Pinpoint the cell where the given text exists, returning its (x, y) midpoint coordinate. 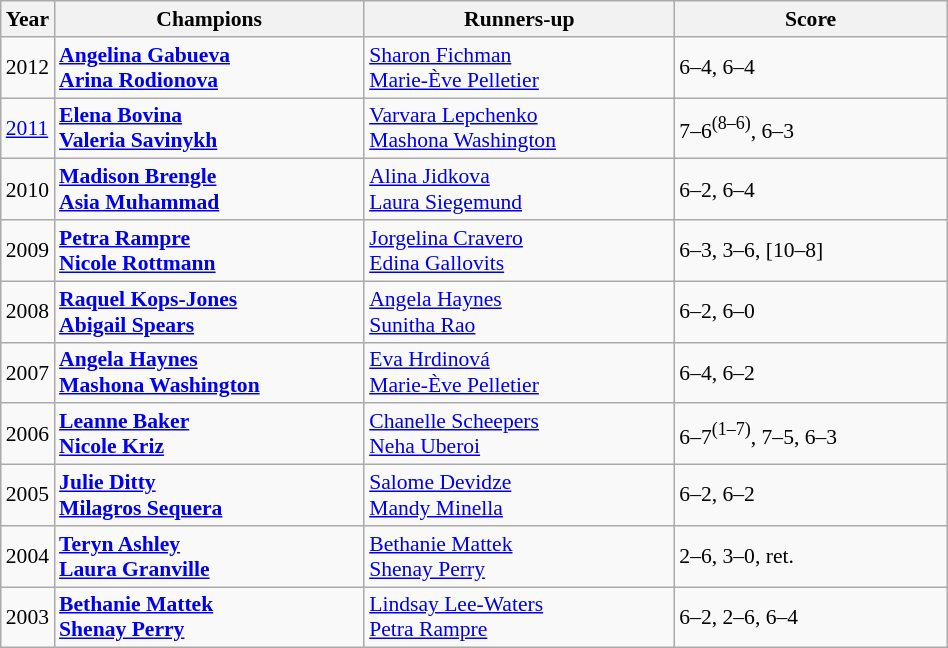
Eva Hrdinová Marie-Ève Pelletier (519, 372)
6–4, 6–4 (810, 68)
Angela Haynes Sunitha Rao (519, 312)
2012 (28, 68)
6–2, 6–4 (810, 190)
Petra Rampre Nicole Rottmann (209, 250)
Alina Jidkova Laura Siegemund (519, 190)
6–7(1–7), 7–5, 6–3 (810, 434)
2006 (28, 434)
7–6(8–6), 6–3 (810, 128)
6–2, 2–6, 6–4 (810, 618)
Score (810, 19)
Angelina Gabueva Arina Rodionova (209, 68)
2007 (28, 372)
Madison Brengle Asia Muhammad (209, 190)
2010 (28, 190)
Year (28, 19)
2004 (28, 556)
Chanelle Scheepers Neha Uberoi (519, 434)
2003 (28, 618)
2–6, 3–0, ret. (810, 556)
Leanne Baker Nicole Kriz (209, 434)
6–4, 6–2 (810, 372)
Champions (209, 19)
6–2, 6–0 (810, 312)
2011 (28, 128)
Runners-up (519, 19)
6–3, 3–6, [10–8] (810, 250)
Varvara Lepchenko Mashona Washington (519, 128)
Julie Ditty Milagros Sequera (209, 496)
2005 (28, 496)
Angela Haynes Mashona Washington (209, 372)
Sharon Fichman Marie-Ève Pelletier (519, 68)
Jorgelina Cravero Edina Gallovits (519, 250)
6–2, 6–2 (810, 496)
2008 (28, 312)
Raquel Kops-Jones Abigail Spears (209, 312)
Teryn Ashley Laura Granville (209, 556)
2009 (28, 250)
Lindsay Lee-Waters Petra Rampre (519, 618)
Salome Devidze Mandy Minella (519, 496)
Elena Bovina Valeria Savinykh (209, 128)
